For the text-containing cell, return its midpoint in (X, Y) coordinate format. 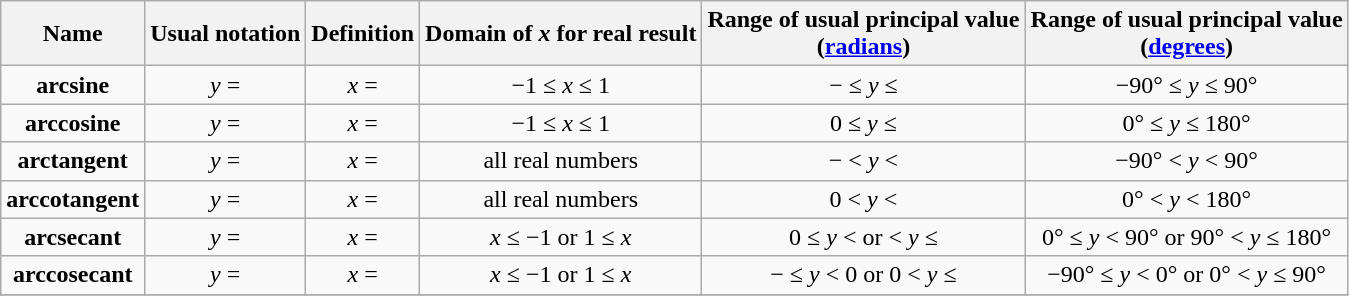
arctangent (73, 161)
arcsine (73, 85)
arccosine (73, 123)
arcsecant (73, 237)
− ≤ y < 0 or 0 < y ≤ (864, 275)
− < y < (864, 161)
arccotangent (73, 199)
0 ≤ y < or < y ≤ (864, 237)
−90° ≤ y ≤ 90° (1186, 85)
0° ≤ y < 90° or 90° < y ≤ 180° (1186, 237)
Definition (363, 34)
−90° ≤ y < 0° or 0° < y ≤ 90° (1186, 275)
0° < y < 180° (1186, 199)
−90° < y < 90° (1186, 161)
arccosecant (73, 275)
Range of usual principal value (degrees) (1186, 34)
Range of usual principal value (radians) (864, 34)
Name (73, 34)
Domain of x for real result (561, 34)
0 < y < (864, 199)
0 ≤ y ≤ (864, 123)
− ≤ y ≤ (864, 85)
Usual notation (226, 34)
0° ≤ y ≤ 180° (1186, 123)
